For the text-containing cell, return its midpoint in [X, Y] coordinate format. 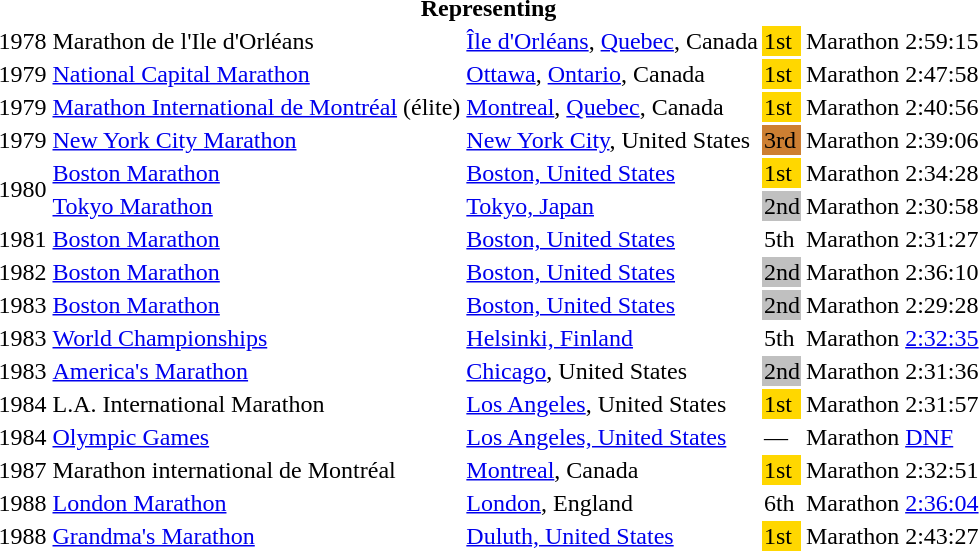
3rd [782, 140]
Montreal, Quebec, Canada [612, 107]
America's Marathon [256, 371]
— [782, 437]
Olympic Games [256, 437]
London, England [612, 503]
Île d'Orléans, Quebec, Canada [612, 41]
Marathon international de Montréal [256, 470]
Montreal, Canada [612, 470]
Marathon International de Montréal (élite) [256, 107]
Ottawa, Ontario, Canada [612, 74]
London Marathon [256, 503]
L.A. International Marathon [256, 404]
New York City, United States [612, 140]
Grandma's Marathon [256, 536]
Tokyo, Japan [612, 206]
New York City Marathon [256, 140]
Chicago, United States [612, 371]
National Capital Marathon [256, 74]
6th [782, 503]
Helsinki, Finland [612, 338]
World Championships [256, 338]
Tokyo Marathon [256, 206]
Duluth, United States [612, 536]
Marathon de l'Ile d'Orléans [256, 41]
